Determine the (X, Y) coordinate at the center of the cell enclosing the given text.  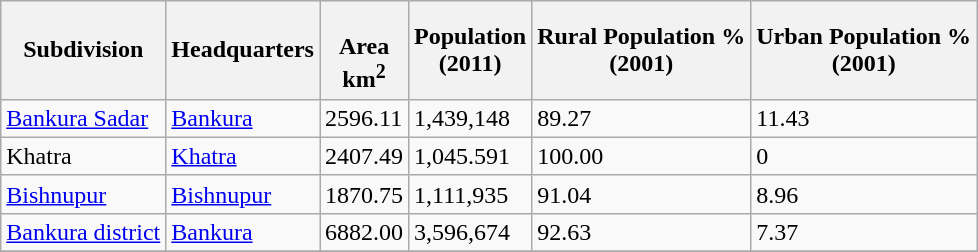
7.37 (864, 232)
1,045.591 (470, 156)
Bankura Sadar (84, 118)
100.00 (642, 156)
8.96 (864, 194)
Urban Population % (2001) (864, 50)
3,596,674 (470, 232)
11.43 (864, 118)
2407.49 (364, 156)
Rural Population %(2001) (642, 50)
0 (864, 156)
91.04 (642, 194)
Bankura district (84, 232)
89.27 (642, 118)
Subdivision (84, 50)
1,111,935 (470, 194)
Population(2011) (470, 50)
92.63 (642, 232)
1870.75 (364, 194)
Headquarters (243, 50)
2596.11 (364, 118)
1,439,148 (470, 118)
6882.00 (364, 232)
Areakm2 (364, 50)
